Locate the cell with the specified text and output its (X, Y) center coordinate. 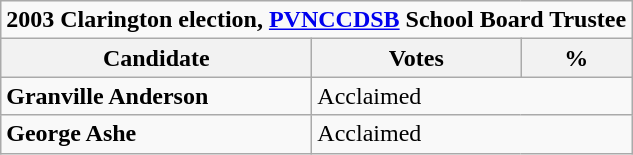
2003 Clarington election, PVNCCDSB School Board Trustee (316, 20)
George Ashe (156, 134)
Votes (416, 58)
% (576, 58)
Candidate (156, 58)
Granville Anderson (156, 96)
